Identify which cell holds the provided text, then report its [x, y] central coordinate. 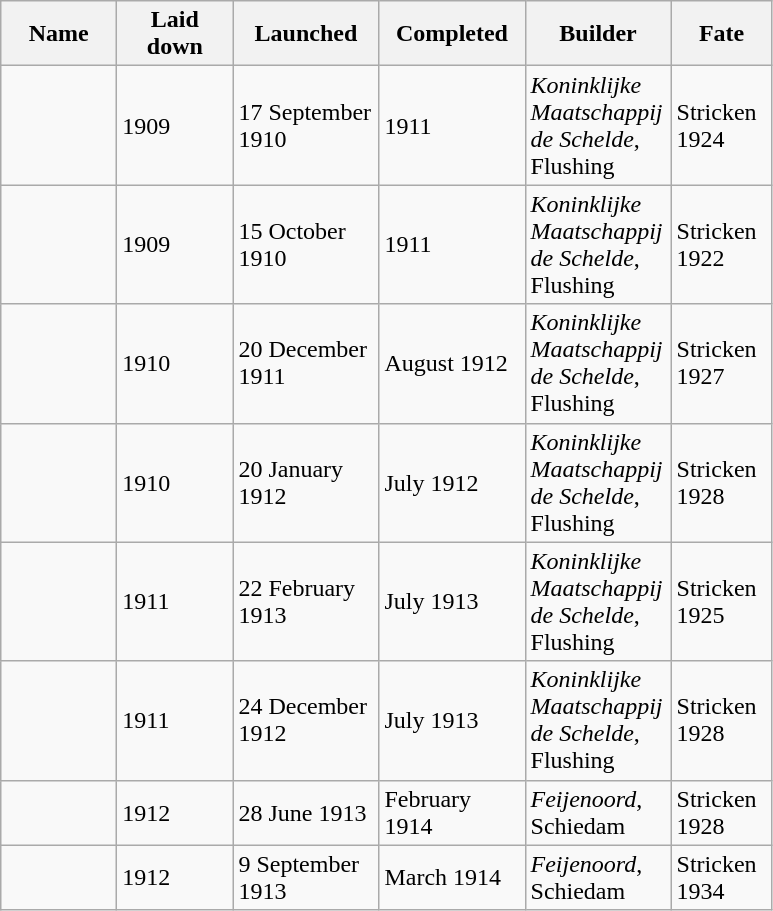
20 December 1911 [306, 364]
28 June 1913 [306, 812]
Name [59, 34]
22 February 1913 [306, 602]
24 December 1912 [306, 720]
March 1914 [452, 878]
August 1912 [452, 364]
February 1914 [452, 812]
9 September 1913 [306, 878]
Completed [452, 34]
Stricken 1925 [722, 602]
Launched [306, 34]
Fate [722, 34]
Stricken 1934 [722, 878]
Laid down [175, 34]
20 January 1912 [306, 482]
Builder [598, 34]
Stricken 1927 [722, 364]
17 September 1910 [306, 126]
Stricken 1924 [722, 126]
Stricken 1922 [722, 244]
15 October 1910 [306, 244]
July 1912 [452, 482]
